Extract the (x, y) coordinate from the center of the cell holding the provided text.  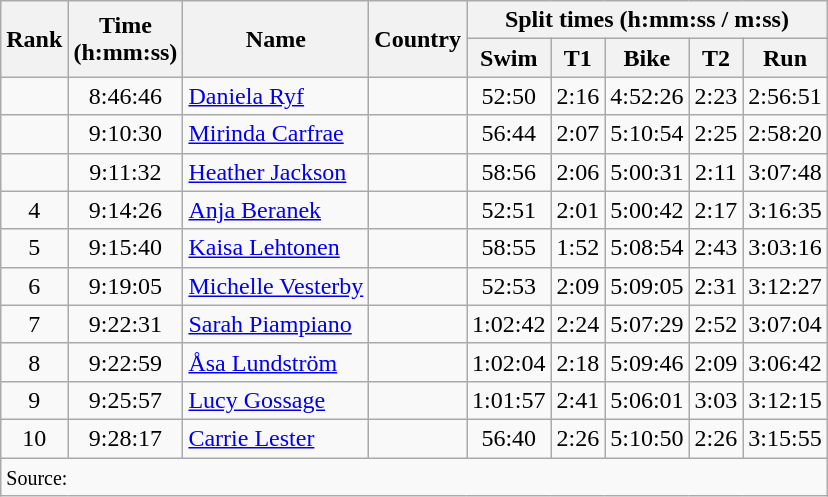
5:10:50 (647, 438)
Carrie Lester (276, 438)
9:19:05 (126, 286)
52:51 (509, 210)
5 (34, 248)
1:52 (578, 248)
4 (34, 210)
5:00:42 (647, 210)
2:07 (578, 134)
Country (418, 39)
58:55 (509, 248)
Lucy Gossage (276, 400)
8:46:46 (126, 96)
2:18 (578, 362)
Swim (509, 58)
2:06 (578, 172)
2:01 (578, 210)
5:08:54 (647, 248)
2:17 (716, 210)
6 (34, 286)
52:53 (509, 286)
2:25 (716, 134)
9:11:32 (126, 172)
5:07:29 (647, 324)
3:03:16 (785, 248)
T2 (716, 58)
Rank (34, 39)
Run (785, 58)
Anja Beranek (276, 210)
5:09:46 (647, 362)
3:16:35 (785, 210)
Mirinda Carfrae (276, 134)
3:06:42 (785, 362)
5:06:01 (647, 400)
Source: (414, 477)
Åsa Lundström (276, 362)
2:31 (716, 286)
3:07:04 (785, 324)
9:10:30 (126, 134)
Michelle Vesterby (276, 286)
2:52 (716, 324)
2:56:51 (785, 96)
7 (34, 324)
2:43 (716, 248)
T1 (578, 58)
52:50 (509, 96)
2:23 (716, 96)
5:00:31 (647, 172)
2:16 (578, 96)
2:41 (578, 400)
5:09:05 (647, 286)
8 (34, 362)
9:25:57 (126, 400)
2:24 (578, 324)
1:01:57 (509, 400)
10 (34, 438)
9:15:40 (126, 248)
Time(h:mm:ss) (126, 39)
5:10:54 (647, 134)
58:56 (509, 172)
3:03 (716, 400)
4:52:26 (647, 96)
1:02:42 (509, 324)
Sarah Piampiano (276, 324)
Name (276, 39)
56:40 (509, 438)
56:44 (509, 134)
2:11 (716, 172)
Kaisa Lehtonen (276, 248)
3:12:15 (785, 400)
9:14:26 (126, 210)
9:22:59 (126, 362)
Split times (h:mm:ss / m:ss) (648, 20)
2:58:20 (785, 134)
3:07:48 (785, 172)
Daniela Ryf (276, 96)
9 (34, 400)
9:28:17 (126, 438)
3:15:55 (785, 438)
1:02:04 (509, 362)
3:12:27 (785, 286)
Heather Jackson (276, 172)
Bike (647, 58)
9:22:31 (126, 324)
